Search for the cell housing the specified text and yield its (x, y) center coordinate. 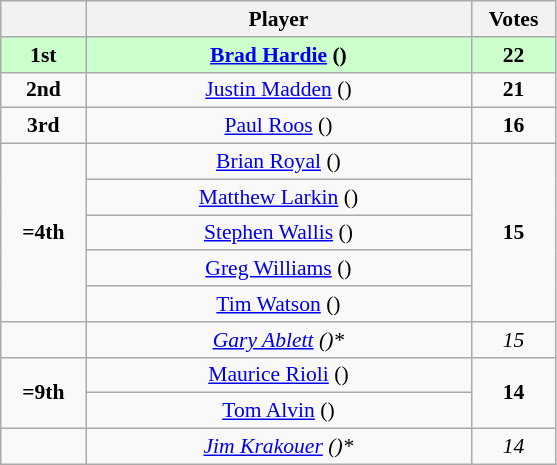
Gary Ablett ()* (278, 340)
Tim Watson () (278, 304)
Stephen Wallis () (278, 233)
Brad Hardie () (278, 55)
=4th (44, 233)
Jim Krakouer ()* (278, 447)
Paul Roos () (278, 126)
Maurice Rioli () (278, 375)
Tom Alvin () (278, 411)
2nd (44, 90)
21 (514, 90)
=9th (44, 392)
Justin Madden () (278, 90)
Brian Royal () (278, 162)
Player (278, 19)
Votes (514, 19)
16 (514, 126)
1st (44, 55)
3rd (44, 126)
Greg Williams () (278, 269)
22 (514, 55)
Matthew Larkin () (278, 197)
